Output the [X, Y] coordinate of the center of the cell containing the given text.  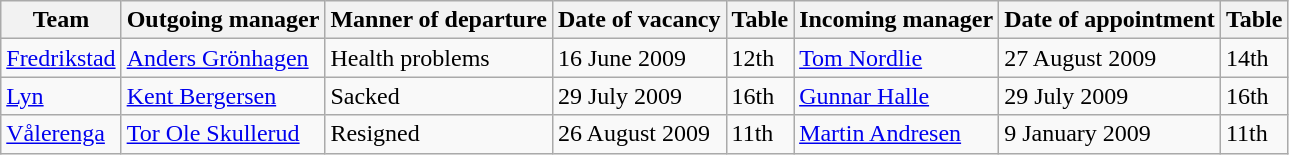
Outgoing manager [223, 20]
Martin Andresen [896, 134]
Tom Nordlie [896, 58]
Date of appointment [1110, 20]
12th [760, 58]
Kent Bergersen [223, 96]
Tor Ole Skullerud [223, 134]
16 June 2009 [639, 58]
Team [61, 20]
Gunnar Halle [896, 96]
9 January 2009 [1110, 134]
Lyn [61, 96]
Resigned [438, 134]
Health problems [438, 58]
Date of vacancy [639, 20]
Sacked [438, 96]
Manner of departure [438, 20]
Incoming manager [896, 20]
Anders Grönhagen [223, 58]
Fredrikstad [61, 58]
27 August 2009 [1110, 58]
Vålerenga [61, 134]
26 August 2009 [639, 134]
14th [1254, 58]
